Locate the cell with the specified text and output its (X, Y) center coordinate. 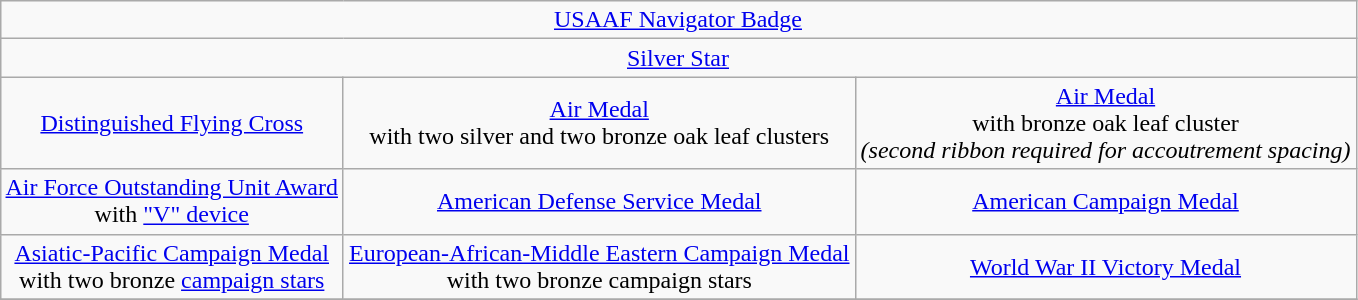
Air Force Outstanding Unit Award with "V" device (172, 202)
USAAF Navigator Badge (678, 20)
Silver Star (678, 58)
American Campaign Medal (1106, 202)
Air Medal with two silver and two bronze oak leaf clusters (599, 123)
American Defense Service Medal (599, 202)
Air Medal with bronze oak leaf cluster (second ribbon required for accoutrement spacing) (1106, 123)
World War II Victory Medal (1106, 266)
Distinguished Flying Cross (172, 123)
European-African-Middle Eastern Campaign Medal with two bronze campaign stars (599, 266)
Asiatic-Pacific Campaign Medal with two bronze campaign stars (172, 266)
